Find where the given text appears and provide that cell's center as (X, Y) coordinate. 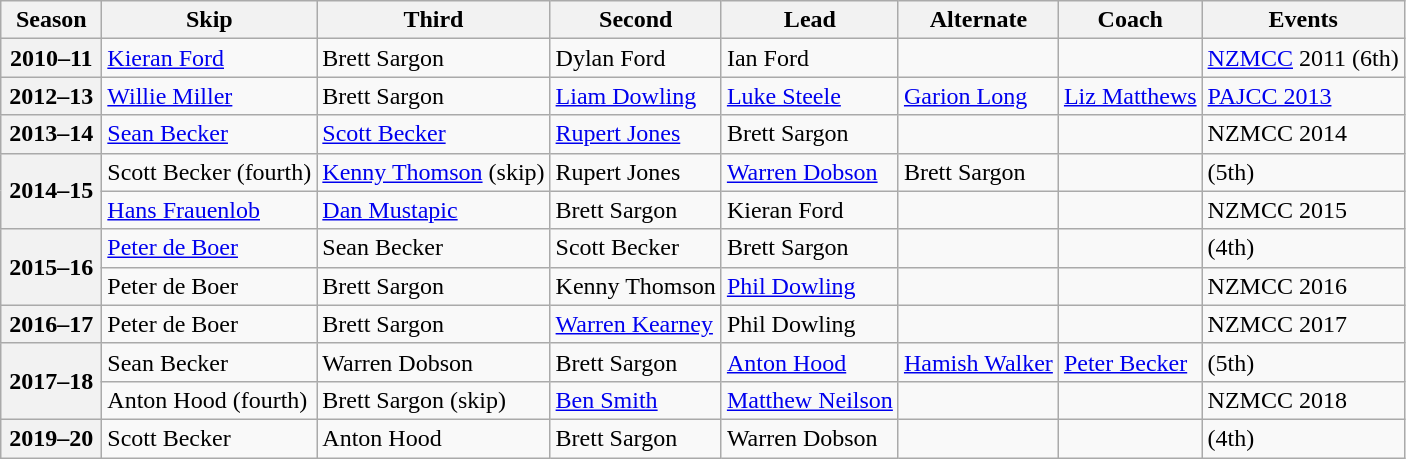
Kenny Thomson (skip) (434, 172)
Dan Mustapic (434, 210)
Skip (210, 20)
Second (636, 20)
2010–11 (52, 58)
Alternate (978, 20)
Liz Matthews (1130, 96)
PAJCC 2013 (1303, 96)
Peter Becker (1130, 362)
2015–16 (52, 267)
2013–14 (52, 134)
Dylan Ford (636, 58)
NZMCC 2014 (1303, 134)
2017–18 (52, 381)
Scott Becker (fourth) (210, 172)
Warren Kearney (636, 324)
Third (434, 20)
Ben Smith (636, 400)
Kenny Thomson (636, 286)
Anton Hood (fourth) (210, 400)
Hamish Walker (978, 362)
NZMCC 2018 (1303, 400)
NZMCC 2011 (6th) (1303, 58)
Season (52, 20)
2016–17 (52, 324)
Events (1303, 20)
2019–20 (52, 438)
Coach (1130, 20)
NZMCC 2017 (1303, 324)
NZMCC 2015 (1303, 210)
Brett Sargon (skip) (434, 400)
Matthew Neilson (810, 400)
Willie Miller (210, 96)
NZMCC 2016 (1303, 286)
Ian Ford (810, 58)
2012–13 (52, 96)
Garion Long (978, 96)
2014–15 (52, 191)
Luke Steele (810, 96)
Lead (810, 20)
Liam Dowling (636, 96)
Hans Frauenlob (210, 210)
